Detect which cell encompasses the target text, then output its (x, y) center coordinate. 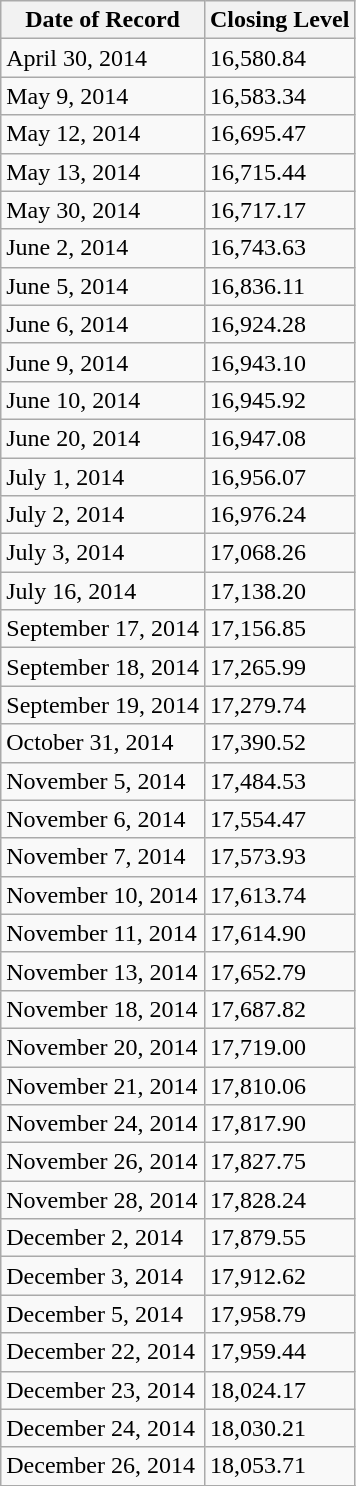
November 28, 2014 (103, 1200)
December 5, 2014 (103, 1314)
November 20, 2014 (103, 1047)
16,943.10 (279, 362)
September 17, 2014 (103, 629)
17,958.79 (279, 1314)
16,695.47 (279, 134)
16,976.24 (279, 515)
November 21, 2014 (103, 1085)
December 3, 2014 (103, 1276)
16,583.34 (279, 96)
Closing Level (279, 20)
17,817.90 (279, 1124)
17,719.00 (279, 1047)
18,024.17 (279, 1390)
June 5, 2014 (103, 286)
17,138.20 (279, 591)
16,947.08 (279, 438)
July 1, 2014 (103, 477)
18,030.21 (279, 1428)
November 7, 2014 (103, 857)
17,959.44 (279, 1352)
July 16, 2014 (103, 591)
17,614.90 (279, 933)
17,912.62 (279, 1276)
16,924.28 (279, 324)
April 30, 2014 (103, 58)
16,717.17 (279, 210)
May 30, 2014 (103, 210)
July 3, 2014 (103, 553)
16,743.63 (279, 248)
17,687.82 (279, 1009)
November 10, 2014 (103, 895)
17,810.06 (279, 1085)
June 6, 2014 (103, 324)
17,156.85 (279, 629)
December 23, 2014 (103, 1390)
May 9, 2014 (103, 96)
September 18, 2014 (103, 667)
17,265.99 (279, 667)
17,879.55 (279, 1238)
November 6, 2014 (103, 819)
17,484.53 (279, 781)
16,715.44 (279, 172)
17,279.74 (279, 705)
17,652.79 (279, 971)
May 12, 2014 (103, 134)
17,827.75 (279, 1162)
May 13, 2014 (103, 172)
June 10, 2014 (103, 400)
December 2, 2014 (103, 1238)
June 2, 2014 (103, 248)
June 9, 2014 (103, 362)
16,580.84 (279, 58)
17,573.93 (279, 857)
July 2, 2014 (103, 515)
16,945.92 (279, 400)
November 26, 2014 (103, 1162)
Date of Record (103, 20)
16,956.07 (279, 477)
June 20, 2014 (103, 438)
17,554.47 (279, 819)
November 18, 2014 (103, 1009)
December 26, 2014 (103, 1466)
December 22, 2014 (103, 1352)
16,836.11 (279, 286)
17,828.24 (279, 1200)
October 31, 2014 (103, 743)
November 11, 2014 (103, 933)
November 5, 2014 (103, 781)
18,053.71 (279, 1466)
November 24, 2014 (103, 1124)
17,068.26 (279, 553)
November 13, 2014 (103, 971)
17,613.74 (279, 895)
December 24, 2014 (103, 1428)
17,390.52 (279, 743)
September 19, 2014 (103, 705)
